Find where the given text appears and provide that cell's center as (X, Y) coordinate. 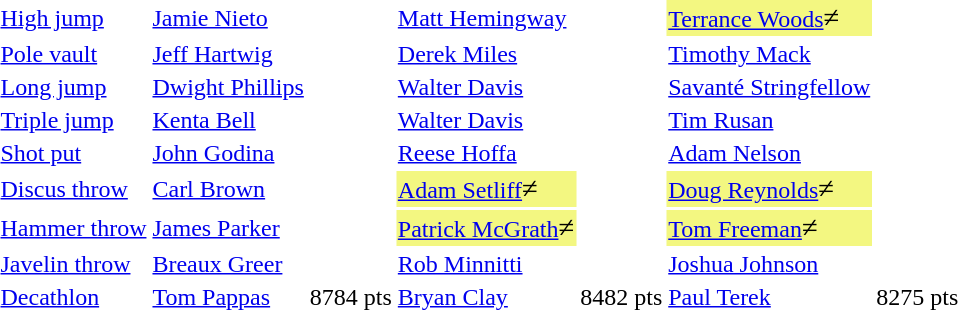
Jeff Hartwig (228, 54)
Adam Setliff≠ (486, 189)
Derek Miles (486, 54)
John Godina (228, 153)
Matt Hemingway (486, 18)
Terrance Woods≠ (770, 18)
Tim Rusan (770, 120)
Reese Hoffa (486, 153)
Doug Reynolds≠ (770, 189)
Rob Minnitti (486, 264)
Tom Freeman≠ (770, 228)
Savanté Stringfellow (770, 87)
Jamie Nieto (228, 18)
Dwight Phillips (228, 87)
James Parker (228, 228)
Kenta Bell (228, 120)
Carl Brown (228, 189)
Joshua Johnson (770, 264)
Breaux Greer (228, 264)
Timothy Mack (770, 54)
Patrick McGrath≠ (486, 228)
Adam Nelson (770, 153)
